Output the (X, Y) coordinate of the center of the cell containing the given text.  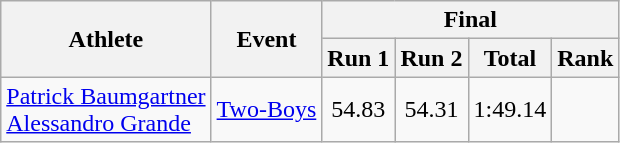
Final (470, 20)
Athlete (106, 39)
Patrick BaumgartnerAlessandro Grande (106, 110)
54.83 (358, 110)
1:49.14 (510, 110)
Two-Boys (266, 110)
54.31 (432, 110)
Total (510, 58)
Run 1 (358, 58)
Rank (586, 58)
Event (266, 39)
Run 2 (432, 58)
